Locate the cell with the specified text and output its [X, Y] center coordinate. 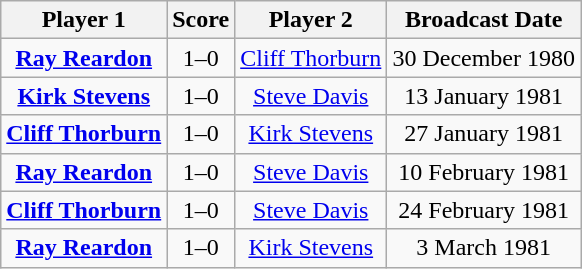
Broadcast Date [484, 20]
Player 2 [311, 20]
3 March 1981 [484, 248]
30 December 1980 [484, 58]
Score [201, 20]
10 February 1981 [484, 172]
13 January 1981 [484, 96]
27 January 1981 [484, 134]
24 February 1981 [484, 210]
Player 1 [84, 20]
